Return the (X, Y) coordinate for the center point of the cell that contains the specified text.  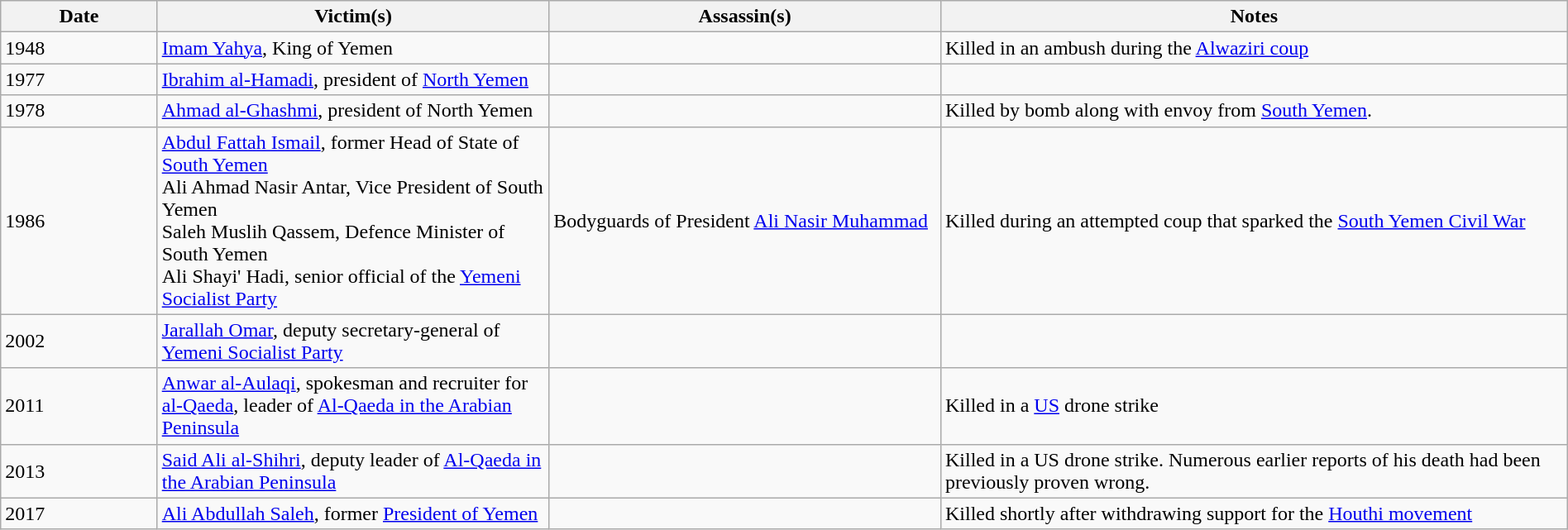
Killed during an attempted coup that sparked the South Yemen Civil War (1254, 220)
Anwar al-Aulaqi, spokesman and recruiter for al-Qaeda, leader of Al-Qaeda in the Arabian Peninsula (353, 406)
Victim(s) (353, 17)
1986 (79, 220)
2002 (79, 341)
1948 (79, 48)
Killed in a US drone strike. Numerous earlier reports of his death had been previously proven wrong. (1254, 471)
Imam Yahya, King of Yemen (353, 48)
Killed in a US drone strike (1254, 406)
Notes (1254, 17)
Ibrahim al-Hamadi, president of North Yemen (353, 79)
Ahmad al-Ghashmi, president of North Yemen (353, 111)
2011 (79, 406)
Killed by bomb along with envoy from South Yemen. (1254, 111)
Bodyguards of President Ali Nasir Muhammad (745, 220)
Killed in an ambush during the Alwaziri coup (1254, 48)
2017 (79, 513)
1978 (79, 111)
Assassin(s) (745, 17)
2013 (79, 471)
Ali Abdullah Saleh, former President of Yemen (353, 513)
1977 (79, 79)
Jarallah Omar, deputy secretary-general of Yemeni Socialist Party (353, 341)
Said Ali al-Shihri, deputy leader of Al-Qaeda in the Arabian Peninsula (353, 471)
Date (79, 17)
Killed shortly after withdrawing support for the Houthi movement (1254, 513)
